Extract the (X, Y) coordinate from the center of the cell holding the provided text.  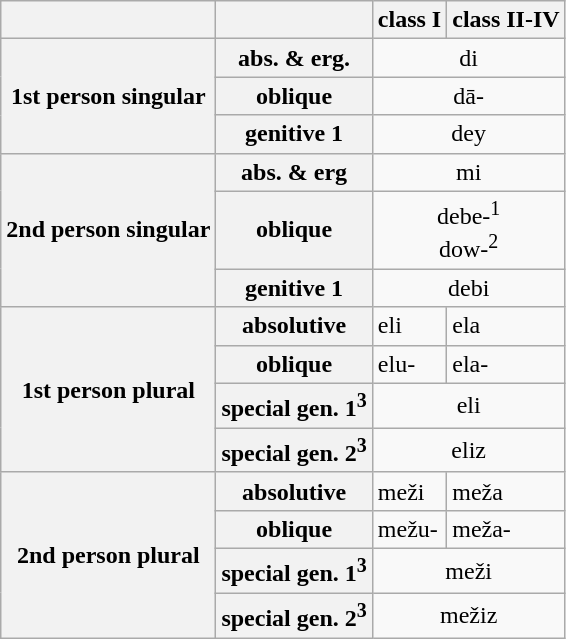
dey (468, 134)
mežiz (468, 616)
debe-1dow-2 (468, 230)
1st person singular (108, 96)
meža (506, 491)
2nd person singular (108, 230)
di (468, 58)
elu- (409, 364)
abs. & erg. (294, 58)
dā- (468, 96)
mi (468, 172)
meža- (506, 529)
debi (468, 288)
ela- (506, 364)
eliz (468, 450)
abs. & erg (294, 172)
1st person plural (108, 390)
ela (506, 326)
class I (409, 20)
class II-IV (506, 20)
2nd person plural (108, 554)
mežu- (409, 529)
